Provide the [X, Y] coordinate of the cell's center where the given text is located.  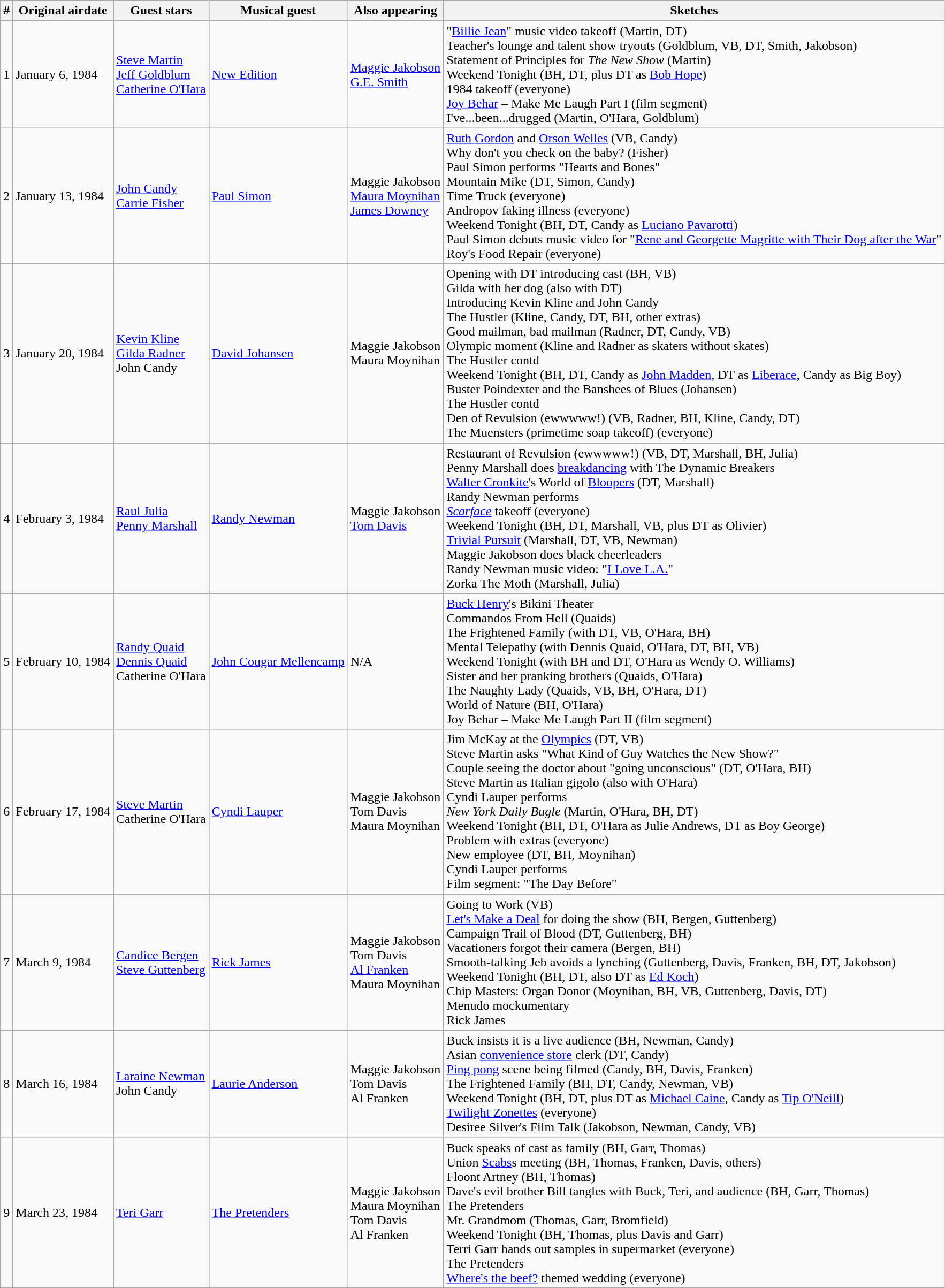
Maggie JakobsonMaura MoynihanJames Downey [395, 196]
7 [6, 962]
Randy Newman [278, 518]
March 9, 1984 [63, 962]
Maggie JakobsonG.E. Smith [395, 74]
Kevin KlineGilda RadnerJohn Candy [162, 353]
January 13, 1984 [63, 196]
New Edition [278, 74]
Randy QuaidDennis QuaidCatherine O'Hara [162, 661]
John Cougar Mellencamp [278, 661]
Laurie Anderson [278, 1084]
1 [6, 74]
Teri Garr [162, 1213]
N/A [395, 661]
Guest stars [162, 11]
Original airdate [63, 11]
Maggie JakobsonTom Davis [395, 518]
January 6, 1984 [63, 74]
Also appearing [395, 11]
Cyndi Lauper [278, 812]
Maggie JakobsonMaura Moynihan [395, 353]
Maggie JakobsonTom DavisAl Franken [395, 1084]
5 [6, 661]
January 20, 1984 [63, 353]
Paul Simon [278, 196]
Musical guest [278, 11]
2 [6, 196]
March 23, 1984 [63, 1213]
# [6, 11]
February 10, 1984 [63, 661]
Laraine NewmanJohn Candy [162, 1084]
John CandyCarrie Fisher [162, 196]
Maggie JakobsonTom DavisMaura Moynihan [395, 812]
Candice BergenSteve Guttenberg [162, 962]
Rick James [278, 962]
The Pretenders [278, 1213]
3 [6, 353]
9 [6, 1213]
6 [6, 812]
Sketches [694, 11]
David Johansen [278, 353]
March 16, 1984 [63, 1084]
8 [6, 1084]
4 [6, 518]
Steve MartinJeff GoldblumCatherine O'Hara [162, 74]
February 3, 1984 [63, 518]
Maggie JakobsonTom DavisAl FrankenMaura Moynihan [395, 962]
Steve MartinCatherine O'Hara [162, 812]
Maggie JakobsonMaura MoynihanTom DavisAl Franken [395, 1213]
Raul JuliaPenny Marshall [162, 518]
February 17, 1984 [63, 812]
